From the cell containing the given text, extract its center point as (X, Y) coordinate. 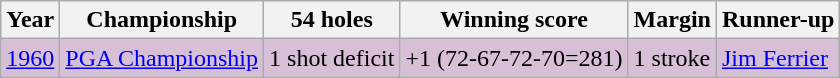
1 shot deficit (332, 58)
Year (30, 20)
54 holes (332, 20)
Margin (672, 20)
+1 (72-67-72-70=281) (514, 58)
Winning score (514, 20)
PGA Championship (162, 58)
Jim Ferrier (778, 58)
Championship (162, 20)
Runner-up (778, 20)
1 stroke (672, 58)
1960 (30, 58)
